Output the [X, Y] coordinate of the center of the cell containing the given text.  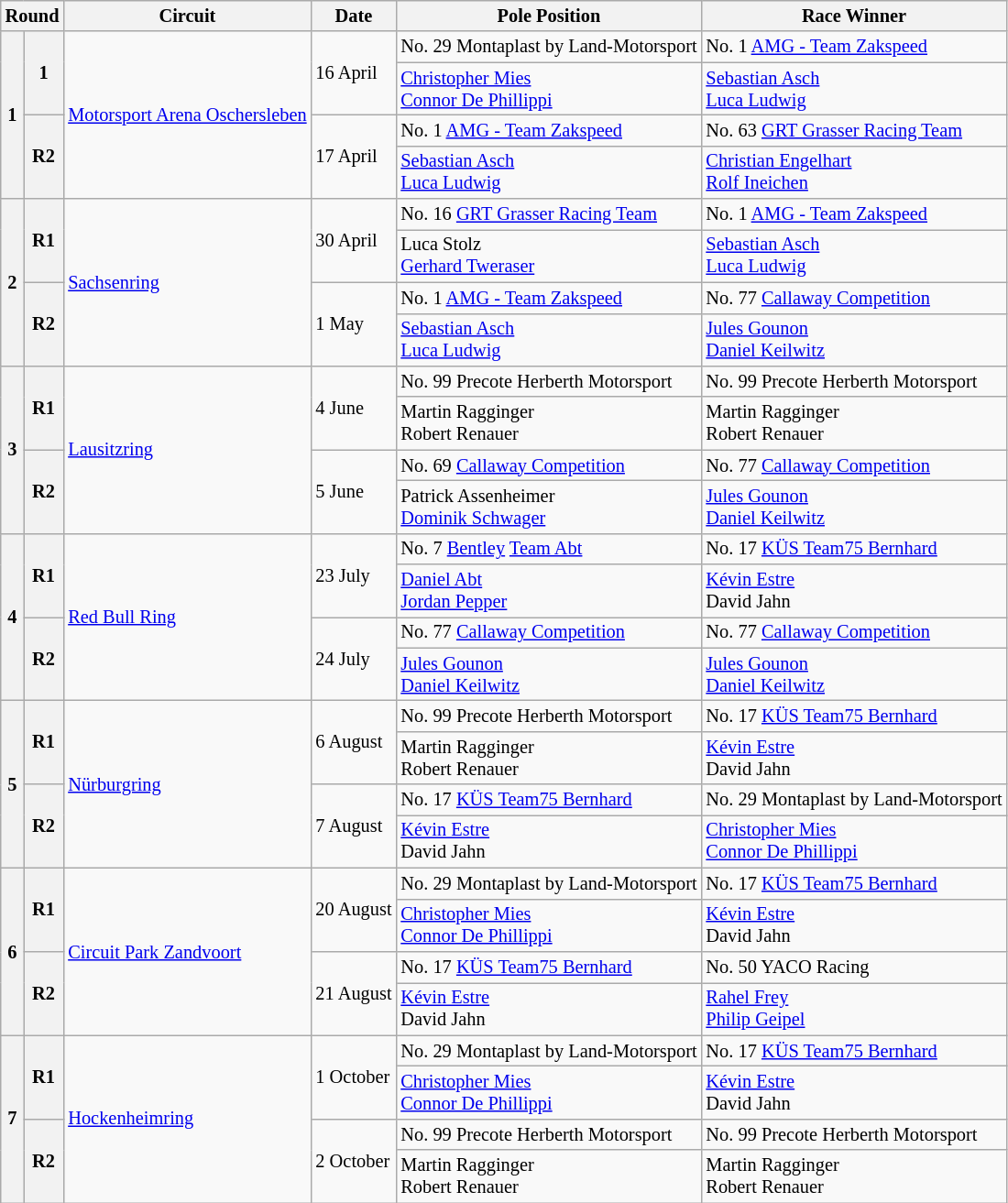
Rahel Frey Philip Geipel [854, 1009]
Circuit Park Zandvoort [187, 951]
30 April [354, 240]
4 June [354, 407]
6 August [354, 742]
Motorsport Arena Oschersleben [187, 115]
Red Bull Ring [187, 618]
20 August [354, 909]
16 April [354, 73]
23 July [354, 575]
5 [13, 784]
Round [33, 16]
Race Winner [854, 16]
Nürburgring [187, 784]
Hockenheimring [187, 1120]
Patrick Assenheimer Dominik Schwager [548, 507]
24 July [354, 658]
No. 7 Bentley Team Abt [548, 549]
No. 16 GRT Grasser Racing Team [548, 214]
Date [354, 16]
1 May [354, 324]
3 [13, 449]
7 August [354, 826]
2 October [354, 1160]
No. 63 GRT Grasser Racing Team [854, 130]
6 [13, 951]
17 April [354, 156]
No. 50 YACO Racing [854, 967]
5 June [354, 491]
Luca Stolz Gerhard Tweraser [548, 256]
Pole Position [548, 16]
Lausitzring [187, 449]
21 August [354, 993]
Daniel Abt Jordan Pepper [548, 591]
Sachsenring [187, 282]
1 October [354, 1077]
No. 69 Callaway Competition [548, 465]
Circuit [187, 16]
7 [13, 1120]
2 [13, 282]
Christian Engelhart Rolf Ineichen [854, 172]
4 [13, 618]
